For the text-containing cell, return its midpoint in (X, Y) coordinate format. 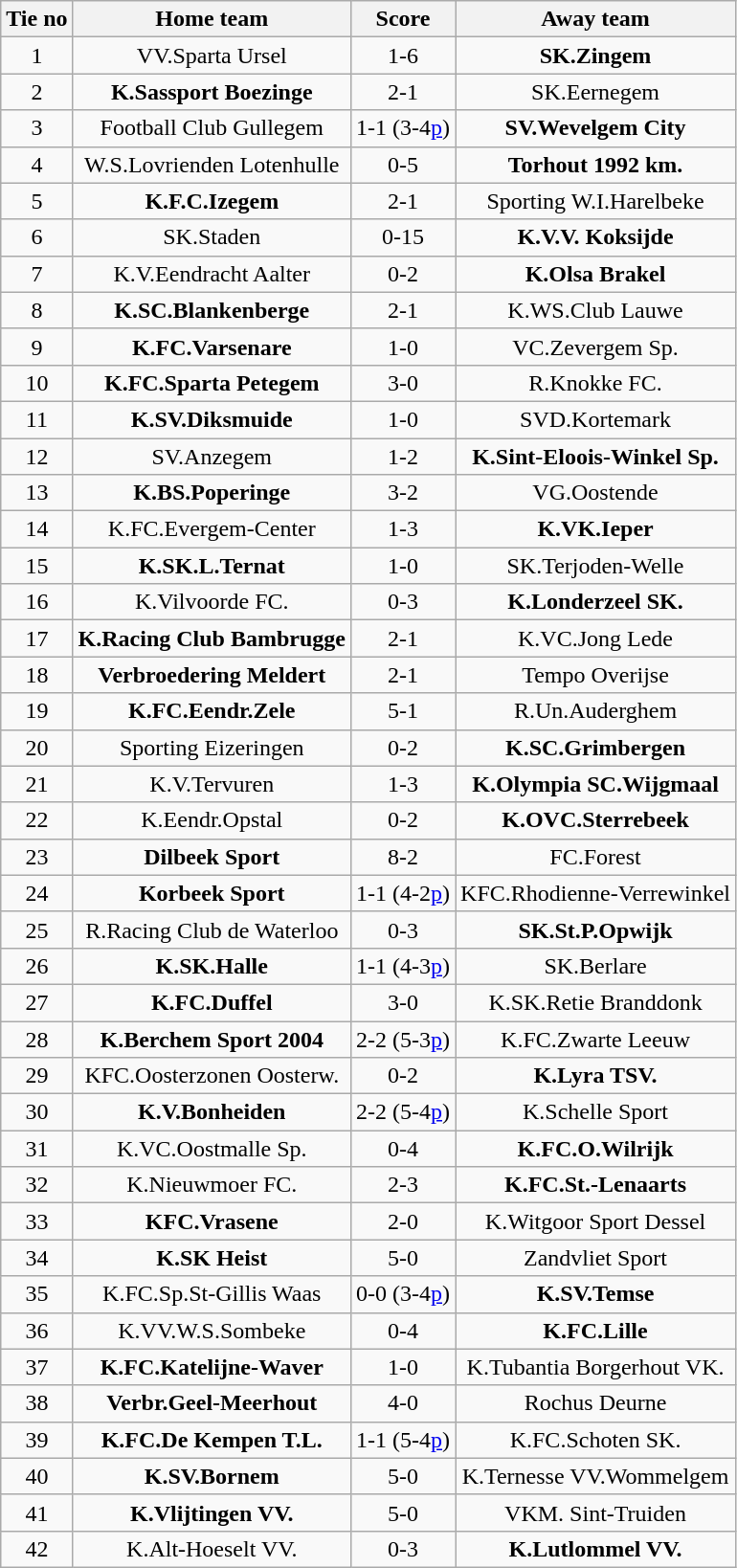
1 (36, 56)
40 (36, 1476)
30 (36, 1112)
22 (36, 820)
Korbeek Sport (212, 893)
SK.Eernegem (595, 92)
K.Alt-Hoeselt VV. (212, 1549)
K.SK.Retie Branddonk (595, 1002)
SVD.Kortemark (595, 419)
34 (36, 1258)
VG.Oostende (595, 493)
4-0 (402, 1403)
8 (36, 310)
SK.Terjoden-Welle (595, 566)
K.VK.Ieper (595, 529)
Away team (595, 19)
1-2 (402, 457)
SK.Staden (212, 237)
1-1 (5-4p) (402, 1440)
Dilbeek Sport (212, 857)
K.SC.Blankenberge (212, 310)
K.SV.Bornem (212, 1476)
Home team (212, 19)
KFC.Oosterzonen Oosterw. (212, 1076)
2-2 (5-4p) (402, 1112)
9 (36, 347)
K.Olsa Brakel (595, 274)
12 (36, 457)
33 (36, 1221)
Sporting Eizeringen (212, 748)
K.FC.Eendr.Zele (212, 711)
Verbroedering Meldert (212, 675)
VC.Zevergem Sp. (595, 347)
Verbr.Geel-Meerhout (212, 1403)
Rochus Deurne (595, 1403)
KFC.Rhodienne-Verrewinkel (595, 893)
K.Londerzeel SK. (595, 602)
K.V.Eendracht Aalter (212, 274)
0-15 (402, 237)
18 (36, 675)
K.SK.L.Ternat (212, 566)
K.FC.Katelijne-Waver (212, 1367)
K.Racing Club Bambrugge (212, 638)
K.FC.O.Wilrijk (595, 1149)
K.Tubantia Borgerhout VK. (595, 1367)
K.SK Heist (212, 1258)
K.Vilvoorde FC. (212, 602)
K.Lutlommel VV. (595, 1549)
5-1 (402, 711)
16 (36, 602)
2-2 (5-3p) (402, 1039)
W.S.Lovrienden Lotenhulle (212, 165)
3-2 (402, 493)
2-3 (402, 1185)
K.FC.Sp.St-Gillis Waas (212, 1294)
K.FC.Schoten SK. (595, 1440)
K.Eendr.Opstal (212, 820)
6 (36, 237)
K.WS.Club Lauwe (595, 310)
4 (36, 165)
K.OVC.Sterrebeek (595, 820)
K.FC.De Kempen T.L. (212, 1440)
15 (36, 566)
K.FC.Duffel (212, 1002)
Sporting W.I.Harelbeke (595, 201)
36 (36, 1331)
K.SC.Grimbergen (595, 748)
29 (36, 1076)
31 (36, 1149)
1-1 (3-4p) (402, 128)
8-2 (402, 857)
20 (36, 748)
28 (36, 1039)
K.Nieuwmoer FC. (212, 1185)
K.BS.Poperinge (212, 493)
K.F.C.Izegem (212, 201)
K.Olympia SC.Wijgmaal (595, 784)
35 (36, 1294)
K.FC.Varsenare (212, 347)
VV.Sparta Ursel (212, 56)
R.Racing Club de Waterloo (212, 930)
Tie no (36, 19)
K.VV.W.S.Sombeke (212, 1331)
K.Sassport Boezinge (212, 92)
14 (36, 529)
0-5 (402, 165)
FC.Forest (595, 857)
23 (36, 857)
K.Vlijtingen VV. (212, 1512)
K.V.V. Koksijde (595, 237)
21 (36, 784)
1-6 (402, 56)
K.FC.Zwarte Leeuw (595, 1039)
K.FC.Evergem-Center (212, 529)
39 (36, 1440)
K.VC.Oostmalle Sp. (212, 1149)
K.Ternesse VV.Wommelgem (595, 1476)
27 (36, 1002)
VKM. Sint-Truiden (595, 1512)
17 (36, 638)
K.FC.Sparta Petegem (212, 383)
K.SK.Halle (212, 966)
K.FC.St.-Lenaarts (595, 1185)
25 (36, 930)
26 (36, 966)
3 (36, 128)
K.Schelle Sport (595, 1112)
Score (402, 19)
KFC.Vrasene (212, 1221)
SK.Zingem (595, 56)
7 (36, 274)
42 (36, 1549)
2-0 (402, 1221)
K.SV.Diksmuide (212, 419)
19 (36, 711)
Tempo Overijse (595, 675)
Torhout 1992 km. (595, 165)
K.Witgoor Sport Dessel (595, 1221)
1-1 (4-2p) (402, 893)
0-0 (3-4p) (402, 1294)
11 (36, 419)
K.Lyra TSV. (595, 1076)
13 (36, 493)
R.Knokke FC. (595, 383)
SK.St.P.Opwijk (595, 930)
SV.Wevelgem City (595, 128)
10 (36, 383)
K.FC.Lille (595, 1331)
38 (36, 1403)
SK.Berlare (595, 966)
R.Un.Auderghem (595, 711)
K.VC.Jong Lede (595, 638)
1-1 (4-3p) (402, 966)
K.V.Tervuren (212, 784)
24 (36, 893)
Football Club Gullegem (212, 128)
37 (36, 1367)
K.SV.Temse (595, 1294)
K.Berchem Sport 2004 (212, 1039)
K.Sint-Eloois-Winkel Sp. (595, 457)
32 (36, 1185)
Zandvliet Sport (595, 1258)
K.V.Bonheiden (212, 1112)
41 (36, 1512)
5 (36, 201)
2 (36, 92)
SV.Anzegem (212, 457)
